Return (x, y) of the center of cell containing provided text 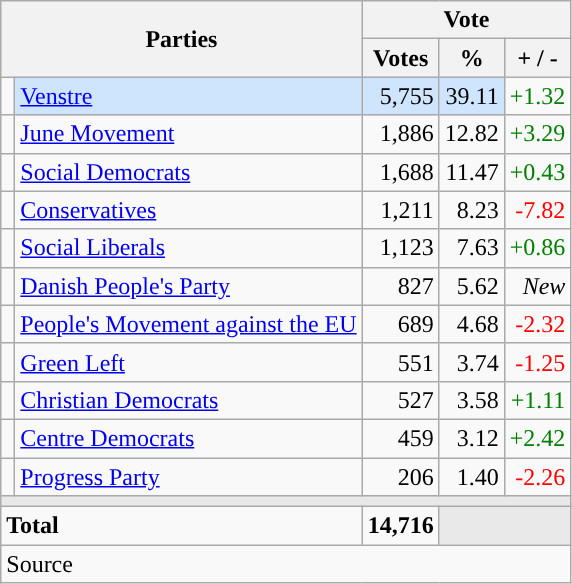
-7.82 (538, 210)
Source (286, 564)
4.68 (472, 324)
-2.26 (538, 477)
Social Liberals (188, 248)
June Movement (188, 134)
1.40 (472, 477)
5,755 (400, 96)
11.47 (472, 172)
551 (400, 362)
Venstre (188, 96)
14,716 (400, 526)
Conservatives (188, 210)
+0.43 (538, 172)
3.74 (472, 362)
1,211 (400, 210)
39.11 (472, 96)
+2.42 (538, 438)
Centre Democrats (188, 438)
Progress Party (188, 477)
+ / - (538, 58)
Votes (400, 58)
Green Left (188, 362)
Christian Democrats (188, 400)
827 (400, 286)
New (538, 286)
1,123 (400, 248)
527 (400, 400)
459 (400, 438)
5.62 (472, 286)
Total (182, 526)
689 (400, 324)
Parties (182, 39)
1,886 (400, 134)
+3.29 (538, 134)
12.82 (472, 134)
+0.86 (538, 248)
3.58 (472, 400)
-1.25 (538, 362)
Danish People's Party (188, 286)
% (472, 58)
+1.11 (538, 400)
206 (400, 477)
People's Movement against the EU (188, 324)
Social Democrats (188, 172)
8.23 (472, 210)
+1.32 (538, 96)
Vote (466, 20)
1,688 (400, 172)
-2.32 (538, 324)
7.63 (472, 248)
3.12 (472, 438)
